Search for the cell housing the specified text and yield its [X, Y] center coordinate. 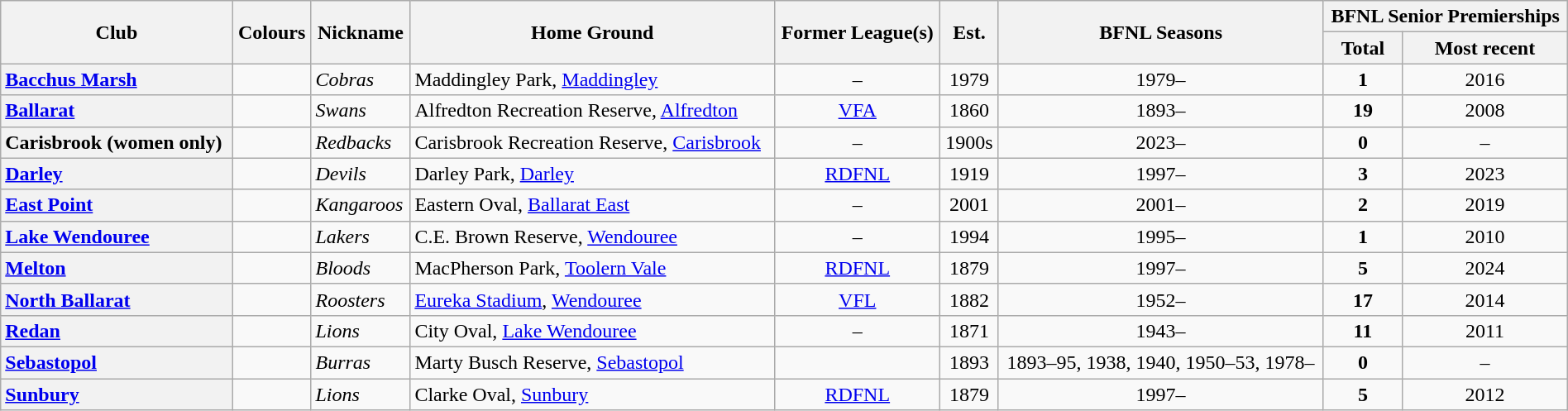
2012 [1485, 394]
Sebastopol [117, 362]
Darley [117, 174]
Colours [271, 32]
VFL [858, 299]
1995– [1161, 237]
1871 [969, 331]
Bacchus Marsh [117, 79]
17 [1363, 299]
Clarke Oval, Sunbury [592, 394]
VFA [858, 111]
Home Ground [592, 32]
Carisbrook (women only) [117, 142]
2016 [1485, 79]
Redan [117, 331]
North Ballarat [117, 299]
Roosters [361, 299]
Swans [361, 111]
1893–95, 1938, 1940, 1950–53, 1978– [1161, 362]
Maddingley Park, Maddingley [592, 79]
11 [1363, 331]
1893 [969, 362]
2024 [1485, 268]
1860 [969, 111]
2001– [1161, 205]
Most recent [1485, 48]
Club [117, 32]
Former League(s) [858, 32]
19 [1363, 111]
Kangaroos [361, 205]
Melton [117, 268]
1994 [969, 237]
Est. [969, 32]
1893– [1161, 111]
2023 [1485, 174]
City Oval, Lake Wendouree [592, 331]
BFNL Seasons [1161, 32]
Nickname [361, 32]
C.E. Brown Reserve, Wendouree [592, 237]
2023– [1161, 142]
Alfredton Recreation Reserve, Alfredton [592, 111]
3 [1363, 174]
East Point [117, 205]
Burras [361, 362]
1979– [1161, 79]
Redbacks [361, 142]
1979 [969, 79]
Marty Busch Reserve, Sebastopol [592, 362]
2019 [1485, 205]
1919 [969, 174]
MacPherson Park, Toolern Vale [592, 268]
Lake Wendouree [117, 237]
BFNL Senior Premierships [1446, 17]
2010 [1485, 237]
1882 [969, 299]
2008 [1485, 111]
Devils [361, 174]
Bloods [361, 268]
Eureka Stadium, Wendouree [592, 299]
Lakers [361, 237]
2001 [969, 205]
2 [1363, 205]
Cobras [361, 79]
2011 [1485, 331]
Darley Park, Darley [592, 174]
1943– [1161, 331]
1900s [969, 142]
Ballarat [117, 111]
1952– [1161, 299]
Eastern Oval, Ballarat East [592, 205]
2014 [1485, 299]
Total [1363, 48]
Carisbrook Recreation Reserve, Carisbrook [592, 142]
Sunbury [117, 394]
